For the text-containing cell, return its midpoint in [x, y] coordinate format. 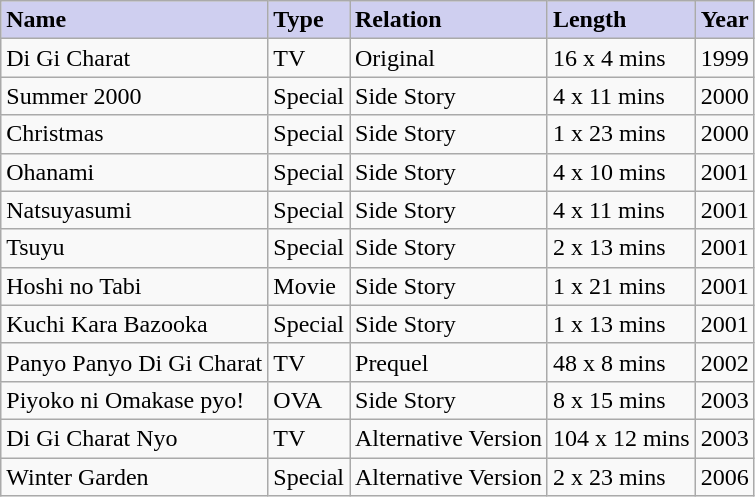
Year [724, 20]
16 x 4 mins [621, 58]
Christmas [134, 134]
2006 [724, 477]
Di Gi Charat [134, 58]
8 x 15 mins [621, 400]
Hoshi no Tabi [134, 286]
2002 [724, 362]
Original [449, 58]
Type [309, 20]
Tsuyu [134, 248]
OVA [309, 400]
1 x 13 mins [621, 324]
Prequel [449, 362]
2 x 13 mins [621, 248]
Length [621, 20]
Winter Garden [134, 477]
Summer 2000 [134, 96]
1 x 21 mins [621, 286]
48 x 8 mins [621, 362]
Kuchi Kara Bazooka [134, 324]
Piyoko ni Omakase pyo! [134, 400]
Relation [449, 20]
Name [134, 20]
2 x 23 mins [621, 477]
4 x 10 mins [621, 172]
Panyo Panyo Di Gi Charat [134, 362]
Ohanami [134, 172]
1999 [724, 58]
104 x 12 mins [621, 438]
Di Gi Charat Nyo [134, 438]
Movie [309, 286]
Natsuyasumi [134, 210]
1 x 23 mins [621, 134]
